Provide the [X, Y] coordinate of the cell's center where the given text is located.  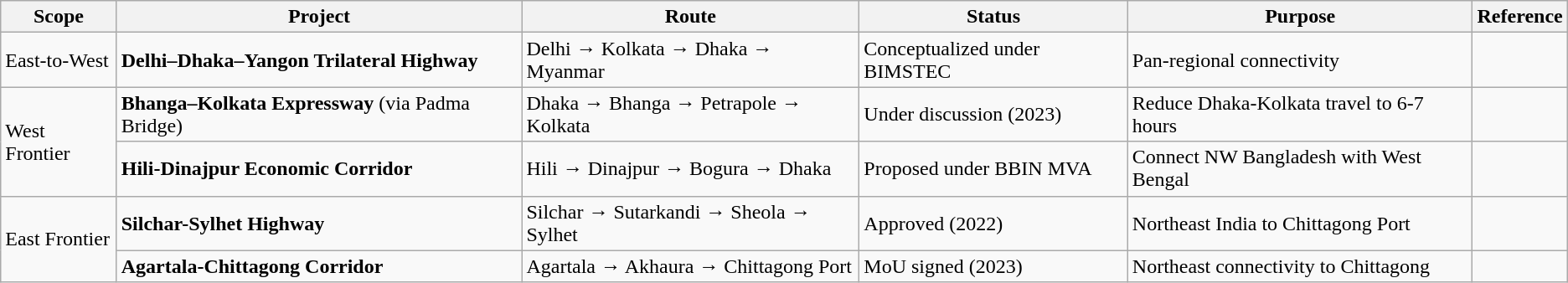
Agartala → Akhaura → Chittagong Port [690, 266]
Purpose [1300, 17]
Silchar-Sylhet Highway [319, 223]
Conceptualized under BIMSTEC [993, 60]
Pan-regional connectivity [1300, 60]
East Frontier [59, 239]
Scope [59, 17]
Status [993, 17]
Delhi–Dhaka–Yangon Trilateral Highway [319, 60]
Reduce Dhaka-Kolkata travel to 6-7 hours [1300, 114]
East-to-West [59, 60]
Proposed under BBIN MVA [993, 169]
Northeast India to Chittagong Port [1300, 223]
Silchar → Sutarkandi → Sheola → Sylhet [690, 223]
Approved (2022) [993, 223]
MoU signed (2023) [993, 266]
Hili → Dinajpur → Bogura → Dhaka [690, 169]
Connect NW Bangladesh with West Bengal [1300, 169]
Dhaka → Bhanga → Petrapole → Kolkata [690, 114]
Project [319, 17]
Route [690, 17]
Reference [1519, 17]
Bhanga–Kolkata Expressway (via Padma Bridge) [319, 114]
Under discussion (2023) [993, 114]
Agartala-Chittagong Corridor [319, 266]
West Frontier [59, 141]
Hili-Dinajpur Economic Corridor [319, 169]
Delhi → Kolkata → Dhaka → Myanmar [690, 60]
Northeast connectivity to Chittagong [1300, 266]
